Detect which cell encompasses the target text, then output its (X, Y) center coordinate. 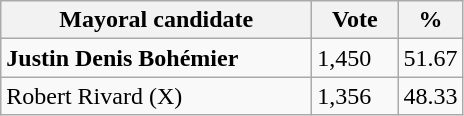
% (430, 20)
Vote (355, 20)
1,450 (355, 58)
Robert Rivard (X) (156, 96)
1,356 (355, 96)
51.67 (430, 58)
48.33 (430, 96)
Justin Denis Bohémier (156, 58)
Mayoral candidate (156, 20)
